Scan for the cell matching the given text and deliver its [x, y] coordinate at center. 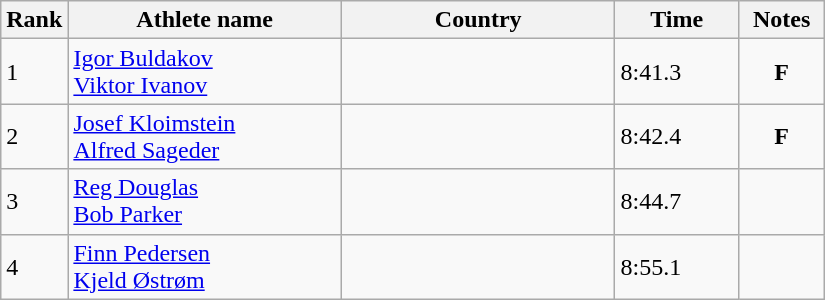
8:55.1 [677, 266]
Rank [34, 20]
8:42.4 [677, 136]
8:44.7 [677, 202]
Finn PedersenKjeld Østrøm [205, 266]
1 [34, 72]
Reg DouglasBob Parker [205, 202]
Igor BuldakovViktor Ivanov [205, 72]
Time [677, 20]
2 [34, 136]
Athlete name [205, 20]
8:41.3 [677, 72]
4 [34, 266]
3 [34, 202]
Notes [782, 20]
Country [478, 20]
Josef KloimsteinAlfred Sageder [205, 136]
